Determine the (X, Y) coordinate at the center of the cell enclosing the given text.  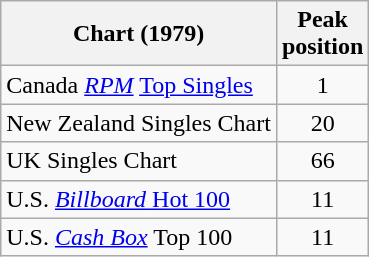
66 (322, 161)
20 (322, 123)
Canada RPM Top Singles (139, 85)
1 (322, 85)
New Zealand Singles Chart (139, 123)
Chart (1979) (139, 34)
UK Singles Chart (139, 161)
U.S. Cash Box Top 100 (139, 237)
U.S. Billboard Hot 100 (139, 199)
Peakposition (322, 34)
